Find where the given text appears and provide that cell's center as (x, y) coordinate. 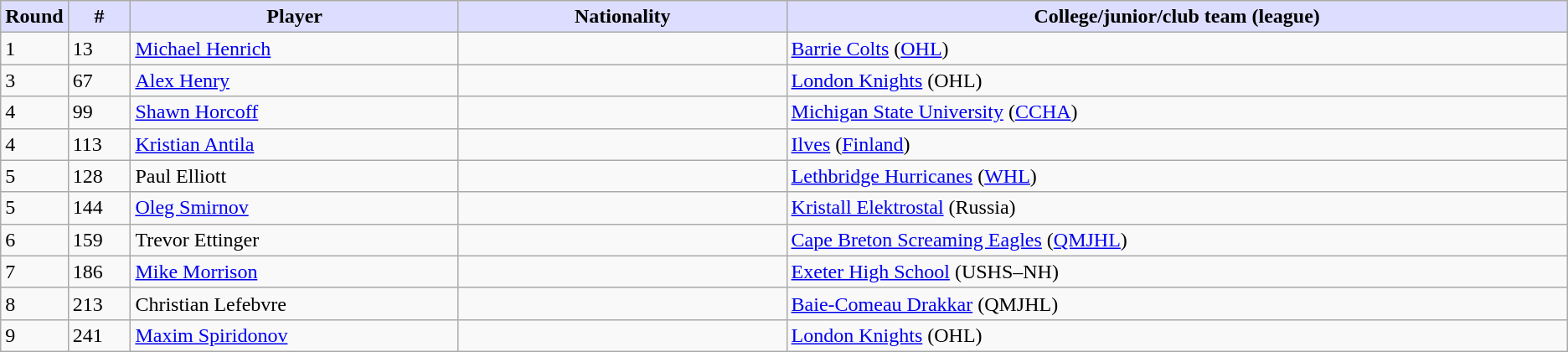
Barrie Colts (OHL) (1177, 49)
Trevor Ettinger (295, 240)
7 (34, 272)
6 (34, 240)
Maxim Spiridonov (295, 335)
Paul Elliott (295, 176)
Exeter High School (USHS–NH) (1177, 272)
Christian Lefebvre (295, 303)
113 (99, 144)
3 (34, 80)
Cape Breton Screaming Eagles (QMJHL) (1177, 240)
Oleg Smirnov (295, 208)
9 (34, 335)
Round (34, 17)
Player (295, 17)
13 (99, 49)
159 (99, 240)
67 (99, 80)
Kristian Antila (295, 144)
213 (99, 303)
Michael Henrich (295, 49)
# (99, 17)
College/junior/club team (league) (1177, 17)
Shawn Horcoff (295, 112)
1 (34, 49)
Baie-Comeau Drakkar (QMJHL) (1177, 303)
241 (99, 335)
8 (34, 303)
Michigan State University (CCHA) (1177, 112)
144 (99, 208)
Kristall Elektrostal (Russia) (1177, 208)
186 (99, 272)
Mike Morrison (295, 272)
Nationality (622, 17)
128 (99, 176)
99 (99, 112)
Alex Henry (295, 80)
Ilves (Finland) (1177, 144)
Lethbridge Hurricanes (WHL) (1177, 176)
